Detect which cell encompasses the target text, then output its (X, Y) center coordinate. 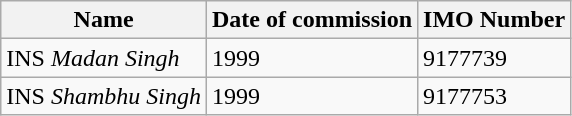
INS Madan Singh (104, 58)
9177739 (494, 58)
Date of commission (312, 20)
IMO Number (494, 20)
Name (104, 20)
9177753 (494, 96)
INS Shambhu Singh (104, 96)
